Determine the (x, y) coordinate at the center of the cell enclosing the given text.  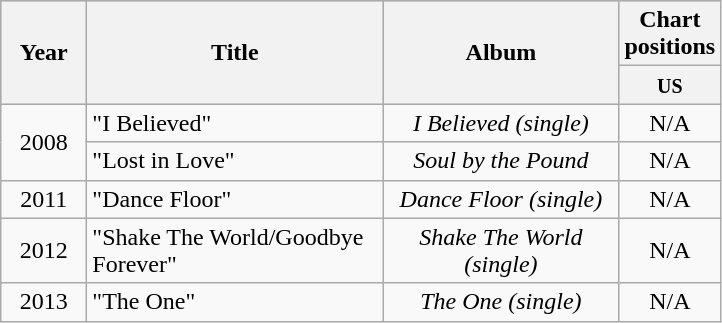
"I Believed" (235, 123)
I Believed (single) (501, 123)
"Lost in Love" (235, 161)
Chart positions (670, 34)
Dance Floor (single) (501, 199)
Title (235, 52)
"The One" (235, 302)
2013 (44, 302)
"Shake The World/Goodbye Forever" (235, 250)
2008 (44, 142)
2012 (44, 250)
Soul by the Pound (501, 161)
Year (44, 52)
The One (single) (501, 302)
2011 (44, 199)
"Dance Floor" (235, 199)
US (670, 85)
Album (501, 52)
Shake The World (single) (501, 250)
